Output the [X, Y] coordinate of the center of the cell containing the given text.  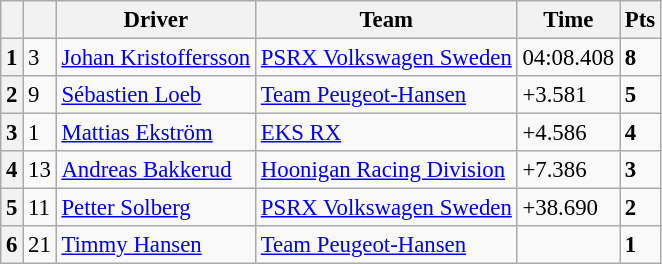
04:08.408 [568, 58]
Timmy Hansen [156, 245]
+3.581 [568, 95]
EKS RX [386, 133]
Team [386, 20]
+7.386 [568, 170]
+4.586 [568, 133]
Time [568, 20]
Mattias Ekström [156, 133]
8 [640, 58]
11 [40, 208]
Andreas Bakkerud [156, 170]
+38.690 [568, 208]
Driver [156, 20]
21 [40, 245]
13 [40, 170]
Petter Solberg [156, 208]
Johan Kristoffersson [156, 58]
6 [12, 245]
Hoonigan Racing Division [386, 170]
Pts [640, 20]
Sébastien Loeb [156, 95]
9 [40, 95]
